Return (x, y) of the center of cell containing provided text 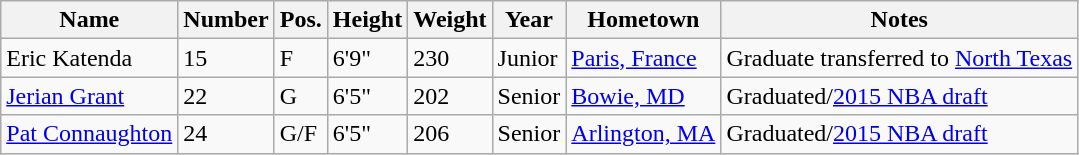
6'9" (367, 58)
Bowie, MD (644, 96)
206 (450, 134)
Height (367, 20)
Graduate transferred to North Texas (900, 58)
24 (226, 134)
F (300, 58)
Paris, France (644, 58)
202 (450, 96)
Junior (529, 58)
230 (450, 58)
Name (90, 20)
Pos. (300, 20)
G (300, 96)
Year (529, 20)
22 (226, 96)
Eric Katenda (90, 58)
Arlington, MA (644, 134)
Weight (450, 20)
Pat Connaughton (90, 134)
G/F (300, 134)
15 (226, 58)
Jerian Grant (90, 96)
Notes (900, 20)
Number (226, 20)
Hometown (644, 20)
